Scan for the cell matching the given text and deliver its [X, Y] coordinate at center. 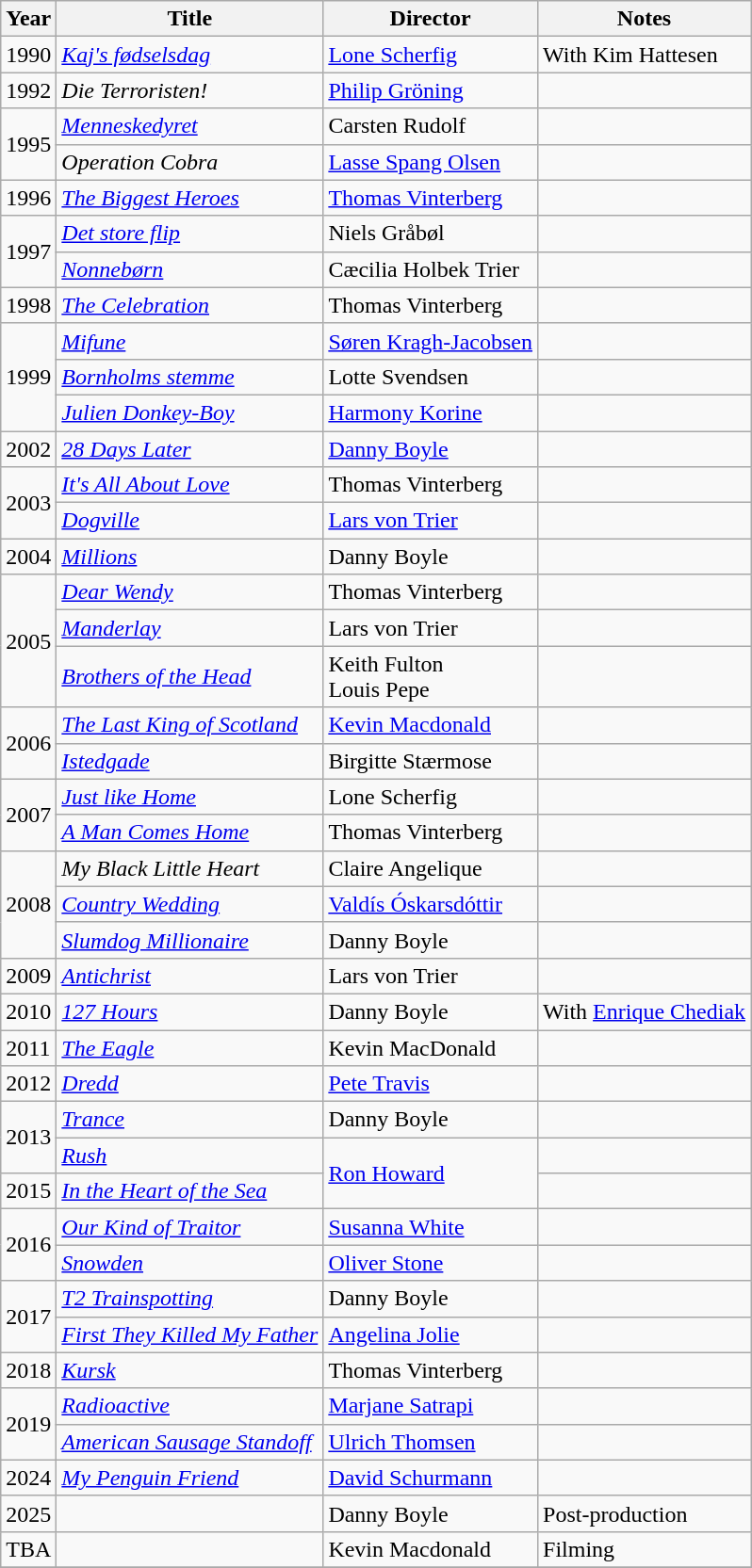
2003 [28, 503]
With Kim Hattesen [645, 55]
Søren Kragh-Jacobsen [431, 341]
2016 [28, 1245]
Lotte Svendsen [431, 377]
Rush [190, 1156]
Our Kind of Traitor [190, 1227]
2009 [28, 976]
Trance [190, 1120]
Director [431, 19]
Kaj's fødselsdag [190, 55]
1990 [28, 55]
Slumdog Millionaire [190, 940]
Title [190, 19]
2005 [28, 640]
2018 [28, 1370]
American Sausage Standoff [190, 1442]
David Schurmann [431, 1478]
The Celebration [190, 305]
Ulrich Thomsen [431, 1442]
1995 [28, 144]
With Enrique Chediak [645, 1011]
2004 [28, 557]
2013 [28, 1138]
2007 [28, 815]
Country Wedding [190, 904]
Dear Wendy [190, 592]
Snowden [190, 1263]
Julien Donkey-Boy [190, 412]
1998 [28, 305]
1999 [28, 377]
1996 [28, 198]
Niels Gråbøl [431, 234]
2019 [28, 1424]
Susanna White [431, 1227]
Dogville [190, 521]
Keith FultonLouis Pepe [431, 676]
Ron Howard [431, 1173]
Det store flip [190, 234]
2006 [28, 743]
Kursk [190, 1370]
2017 [28, 1317]
28 Days Later [190, 449]
Kevin MacDonald [431, 1048]
My Black Little Heart [190, 868]
2011 [28, 1048]
A Man Comes Home [190, 832]
Harmony Korine [431, 412]
Millions [190, 557]
Mifune [190, 341]
Year [28, 19]
Die Terroristen! [190, 90]
2012 [28, 1084]
Bornholms stemme [190, 377]
TBA [28, 1549]
127 Hours [190, 1011]
Brothers of the Head [190, 676]
2002 [28, 449]
The Biggest Heroes [190, 198]
Radioactive [190, 1406]
The Eagle [190, 1048]
Filming [645, 1549]
My Penguin Friend [190, 1478]
Post-production [645, 1513]
2025 [28, 1513]
T2 Trainspotting [190, 1299]
Just like Home [190, 797]
Antichrist [190, 976]
Claire Angelique [431, 868]
Manderlay [190, 628]
Notes [645, 19]
1992 [28, 90]
Istedgade [190, 761]
1997 [28, 251]
It's All About Love [190, 485]
2008 [28, 904]
Oliver Stone [431, 1263]
Dredd [190, 1084]
Angelina Jolie [431, 1334]
The Last King of Scotland [190, 725]
Pete Travis [431, 1084]
2015 [28, 1191]
2024 [28, 1478]
Valdís Óskarsdóttir [431, 904]
Philip Gröning [431, 90]
First They Killed My Father [190, 1334]
Menneskedyret [190, 126]
Nonnebørn [190, 269]
Cæcilia Holbek Trier [431, 269]
2010 [28, 1011]
Lasse Spang Olsen [431, 162]
Operation Cobra [190, 162]
Carsten Rudolf [431, 126]
In the Heart of the Sea [190, 1191]
Birgitte Stærmose [431, 761]
Marjane Satrapi [431, 1406]
